For the text-containing cell, return its midpoint in (X, Y) coordinate format. 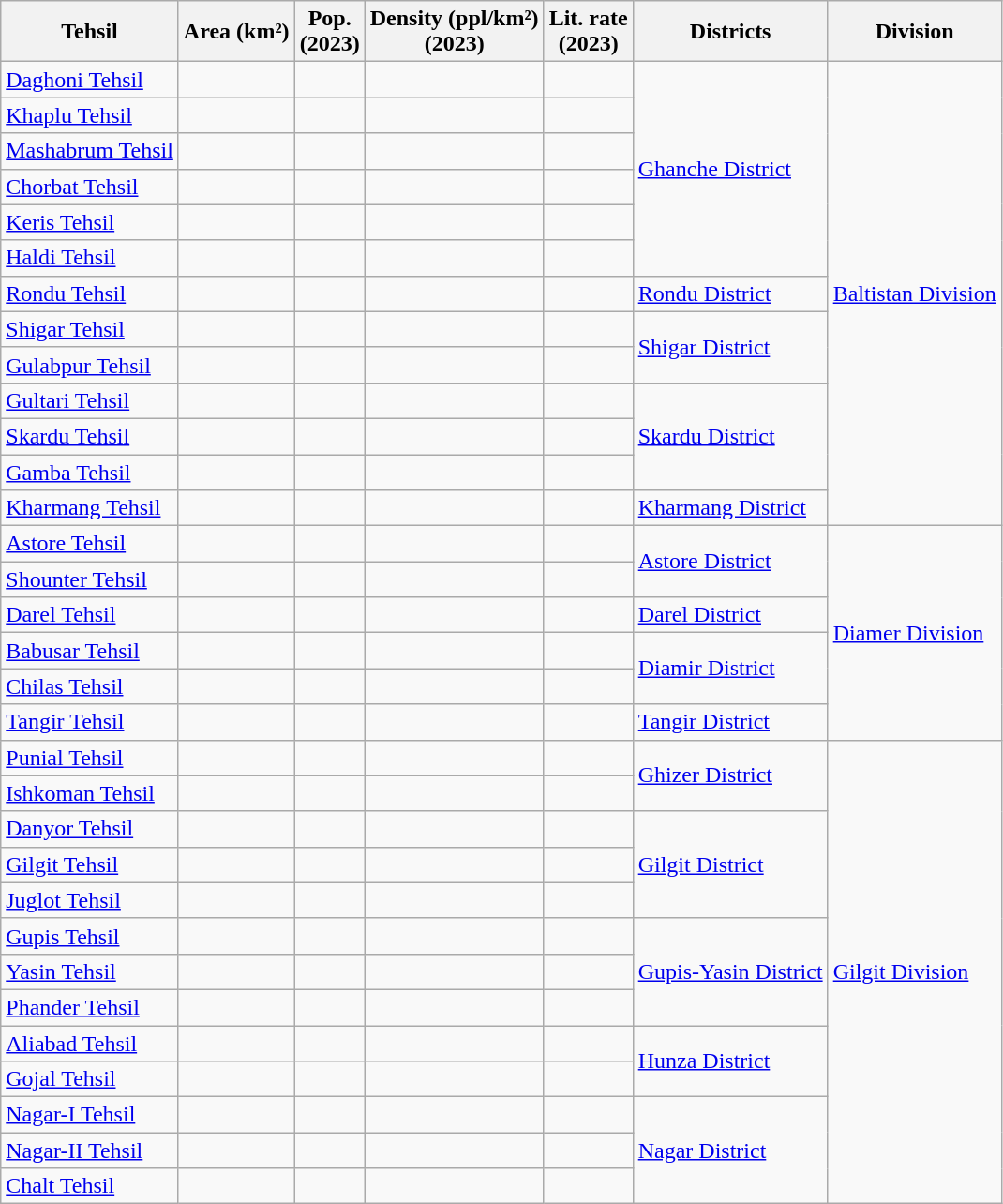
Gilgit Tehsil (90, 865)
Yasin Tehsil (90, 971)
Tehsil (90, 32)
Shounter Tehsil (90, 579)
Shigar Tehsil (90, 329)
Division (915, 32)
Tangir District (730, 722)
Darel District (730, 615)
Aliabad Tehsil (90, 1044)
Punial Tehsil (90, 758)
Mashabrum Tehsil (90, 151)
Chilas Tehsil (90, 686)
Keris Tehsil (90, 222)
Pop.(2023) (330, 32)
Districts (730, 32)
Skardu Tehsil (90, 436)
Ishkoman Tehsil (90, 793)
Danyor Tehsil (90, 829)
Nagar District (730, 1151)
Nagar-I Tehsil (90, 1115)
Gulabpur Tehsil (90, 365)
Baltistan Division (915, 294)
Chorbat Tehsil (90, 187)
Gupis Tehsil (90, 936)
Darel Tehsil (90, 615)
Skardu District (730, 436)
Kharmang District (730, 508)
Nagar-II Tehsil (90, 1151)
Gupis-Yasin District (730, 971)
Haldi Tehsil (90, 258)
Rondu Tehsil (90, 293)
Rondu District (730, 293)
Ghizer District (730, 775)
Khaplu Tehsil (90, 115)
Shigar District (730, 347)
Astore Tehsil (90, 544)
Kharmang Tehsil (90, 508)
Gilgit Division (915, 971)
Ghanche District (730, 169)
Density (ppl/km²)(2023) (454, 32)
Chalt Tehsil (90, 1186)
Gultari Tehsil (90, 400)
Babusar Tehsil (90, 651)
Diamer Division (915, 633)
Diamir District (730, 669)
Area (km²) (236, 32)
Gamba Tehsil (90, 472)
Tangir Tehsil (90, 722)
Lit. rate(2023) (589, 32)
Gilgit District (730, 865)
Daghoni Tehsil (90, 80)
Astore District (730, 562)
Hunza District (730, 1061)
Phander Tehsil (90, 1007)
Juglot Tehsil (90, 900)
Gojal Tehsil (90, 1079)
